Find where the given text appears and provide that cell's center as (X, Y) coordinate. 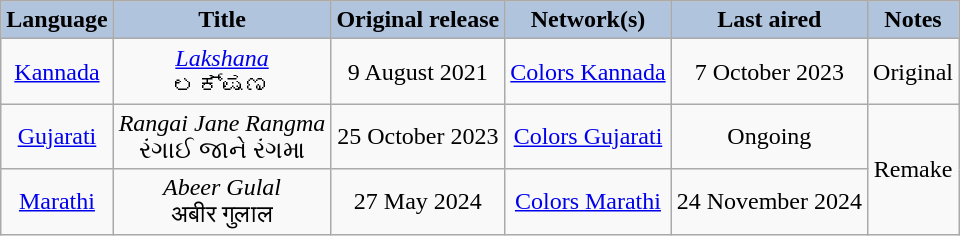
Language (57, 20)
Marathi (57, 202)
7 October 2023 (769, 72)
Gujarati (57, 136)
Kannada (57, 72)
24 November 2024 (769, 202)
Abeer Gulal अबीर गुलाल (222, 202)
Title (222, 20)
27 May 2024 (418, 202)
Lakshana ಲಕ್ಷಣ (222, 72)
25 October 2023 (418, 136)
Colors Kannada (588, 72)
Notes (914, 20)
Original (914, 72)
Network(s) (588, 20)
9 August 2021 (418, 72)
Remake (914, 169)
Last aired (769, 20)
Colors Gujarati (588, 136)
Ongoing (769, 136)
Colors Marathi (588, 202)
Rangai Jane Rangma રંગાઈ જાને રંગમા (222, 136)
Original release (418, 20)
